Return [X, Y] of the center of cell containing provided text 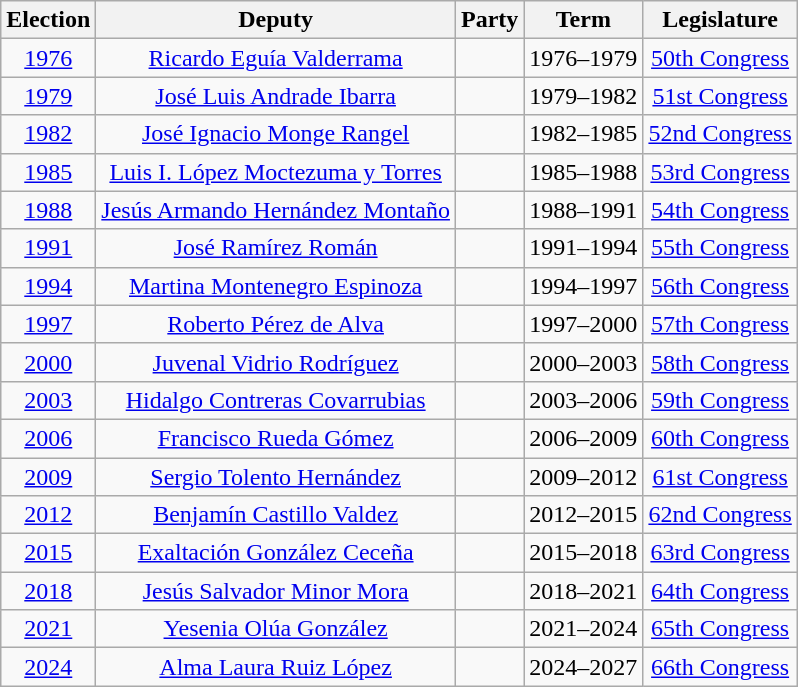
61st Congress [720, 477]
1982–1985 [584, 134]
51st Congress [720, 96]
1991–1994 [584, 248]
2000 [48, 362]
2012 [48, 515]
José Luis Andrade Ibarra [276, 96]
Ricardo Eguía Valderrama [276, 58]
Sergio Tolento Hernández [276, 477]
64th Congress [720, 591]
2024–2027 [584, 667]
1994 [48, 286]
1982 [48, 134]
2006 [48, 438]
2021–2024 [584, 629]
Francisco Rueda Gómez [276, 438]
63rd Congress [720, 553]
2009–2012 [584, 477]
1991 [48, 248]
Term [584, 20]
Legislature [720, 20]
Yesenia Olúa González [276, 629]
Hidalgo Contreras Covarrubias [276, 400]
1979–1982 [584, 96]
1988 [48, 210]
1997–2000 [584, 324]
2015–2018 [584, 553]
1985 [48, 172]
Jesús Armando Hernández Montaño [276, 210]
1979 [48, 96]
Exaltación González Ceceña [276, 553]
Jesús Salvador Minor Mora [276, 591]
59th Congress [720, 400]
2024 [48, 667]
54th Congress [720, 210]
2018 [48, 591]
66th Congress [720, 667]
62nd Congress [720, 515]
1976–1979 [584, 58]
Roberto Pérez de Alva [276, 324]
53rd Congress [720, 172]
Alma Laura Ruiz López [276, 667]
2003 [48, 400]
Benjamín Castillo Valdez [276, 515]
60th Congress [720, 438]
2006–2009 [584, 438]
57th Congress [720, 324]
2012–2015 [584, 515]
1988–1991 [584, 210]
56th Congress [720, 286]
52nd Congress [720, 134]
2021 [48, 629]
1997 [48, 324]
Juvenal Vidrio Rodríguez [276, 362]
58th Congress [720, 362]
José Ignacio Monge Rangel [276, 134]
2015 [48, 553]
Luis I. López Moctezuma y Torres [276, 172]
55th Congress [720, 248]
Martina Montenegro Espinoza [276, 286]
1985–1988 [584, 172]
1994–1997 [584, 286]
2009 [48, 477]
65th Congress [720, 629]
2003–2006 [584, 400]
José Ramírez Román [276, 248]
Party [489, 20]
2018–2021 [584, 591]
1976 [48, 58]
2000–2003 [584, 362]
Deputy [276, 20]
50th Congress [720, 58]
Election [48, 20]
